Scan for the cell matching the given text and deliver its (x, y) coordinate at center. 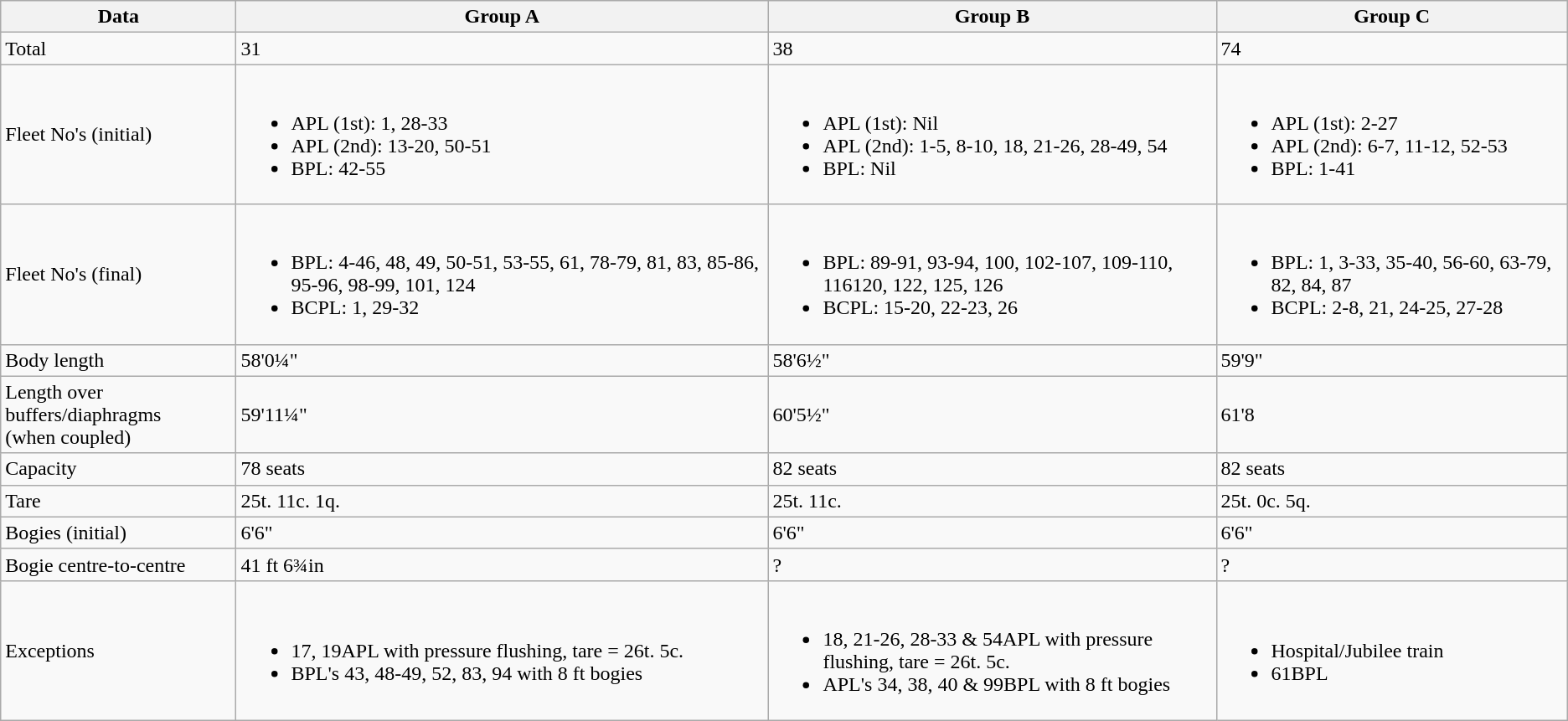
BPL: 4-46, 48, 49, 50-51, 53-55, 61, 78-79, 81, 83, 85-86, 95-96, 98-99, 101, 124BCPL: 1, 29-32 (503, 275)
38 (992, 49)
18, 21-26, 28-33 & 54APL with pressure flushing, tare = 26t. 5c.APL's 34, 38, 40 & 99BPL with 8 ft bogies (992, 650)
Length over buffers/diaphragms(when coupled) (119, 415)
APL (1st): 2-27APL (2nd): 6-7, 11-12, 52-53BPL: 1-41 (1392, 134)
Bogie centre-to-centre (119, 564)
Group A (503, 17)
Group B (992, 17)
41 ft 6¾in (503, 564)
Data (119, 17)
Capacity (119, 469)
Hospital/Jubilee train61BPL (1392, 650)
Tare (119, 501)
74 (1392, 49)
31 (503, 49)
60'5½" (992, 415)
APL (1st): 1, 28-33APL (2nd): 13-20, 50-51BPL: 42-55 (503, 134)
58'6½" (992, 360)
25t. 11c. (992, 501)
Bogies (initial) (119, 533)
Body length (119, 360)
Fleet No's (initial) (119, 134)
61'8 (1392, 415)
25t. 0c. 5q. (1392, 501)
APL (1st): NilAPL (2nd): 1-5, 8-10, 18, 21-26, 28-49, 54BPL: Nil (992, 134)
Group C (1392, 17)
78 seats (503, 469)
Total (119, 49)
BPL: 89-91, 93-94, 100, 102-107, 109-110, 116120, 122, 125, 126BCPL: 15-20, 22-23, 26 (992, 275)
58'0¼" (503, 360)
59'11¼" (503, 415)
BPL: 1, 3-33, 35-40, 56-60, 63-79, 82, 84, 87BCPL: 2-8, 21, 24-25, 27-28 (1392, 275)
25t. 11c. 1q. (503, 501)
59'9" (1392, 360)
Exceptions (119, 650)
17, 19APL with pressure flushing, tare = 26t. 5c.BPL's 43, 48-49, 52, 83, 94 with 8 ft bogies (503, 650)
Fleet No's (final) (119, 275)
